Find where the given text appears and provide that cell's center as [X, Y] coordinate. 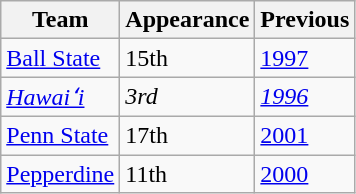
Ball State [60, 58]
11th [188, 173]
Previous [305, 20]
2000 [305, 173]
15th [188, 58]
Penn State [60, 135]
Hawaiʻi [60, 97]
Appearance [188, 20]
Pepperdine [60, 173]
3rd [188, 97]
Team [60, 20]
1997 [305, 58]
2001 [305, 135]
1996 [305, 97]
17th [188, 135]
